Scan for the cell matching the given text and deliver its (X, Y) coordinate at center. 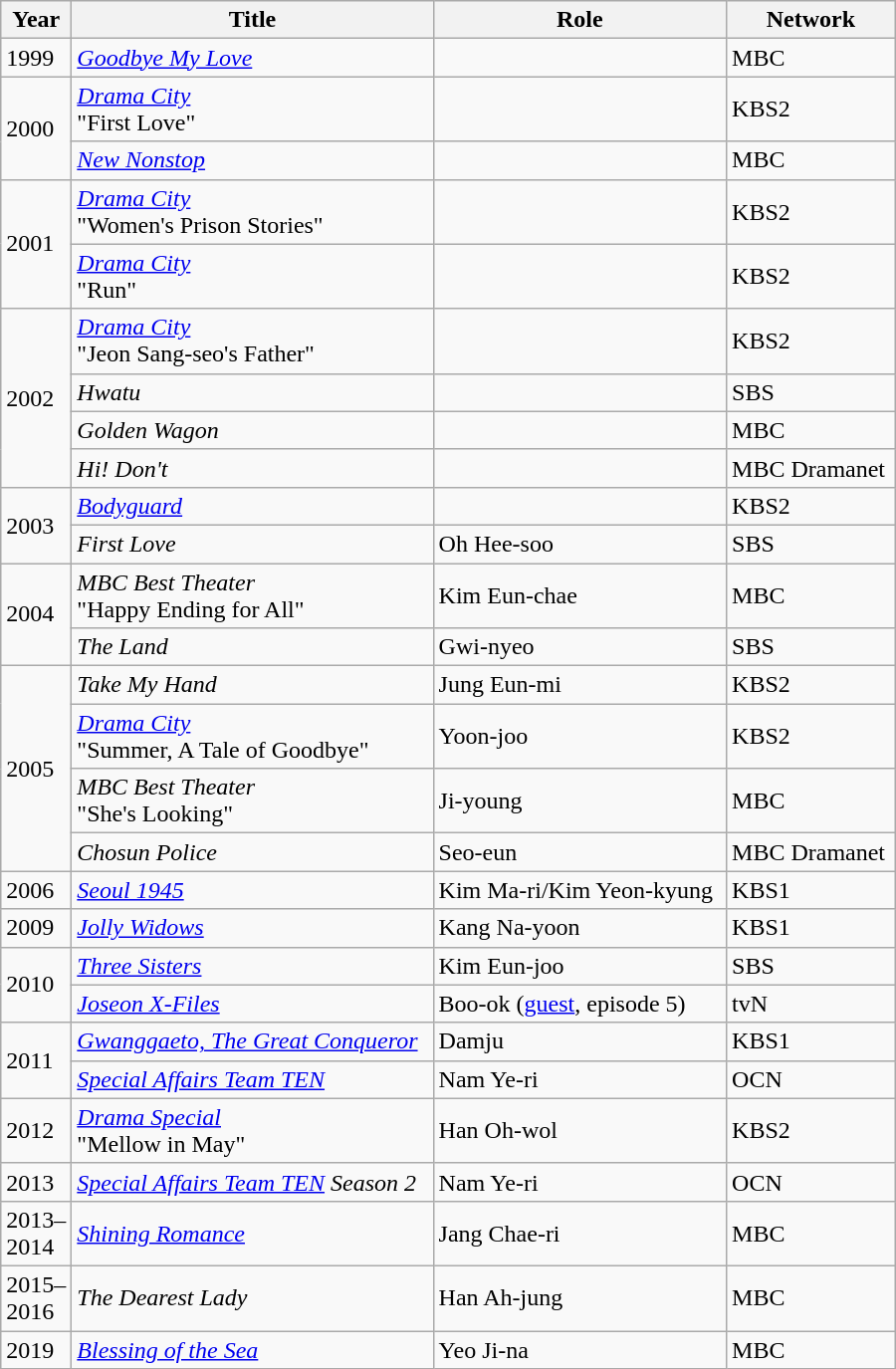
Seo-eun (579, 852)
2001 (36, 244)
Drama Special"Mellow in May" (253, 1131)
2013 (36, 1182)
Shining Romance (253, 1233)
Joseon X-Files (253, 1004)
2009 (36, 928)
Seoul 1945 (253, 890)
1999 (36, 58)
Oh Hee-soo (579, 544)
2011 (36, 1060)
MBC Best Theater"Happy Ending for All" (253, 595)
The Dearest Lady (253, 1298)
Chosun Police (253, 852)
Special Affairs Team TEN Season 2 (253, 1182)
2013–2014 (36, 1233)
Hi! Don't (253, 468)
2005 (36, 769)
New Nonstop (253, 160)
Year (36, 20)
The Land (253, 647)
2012 (36, 1131)
Drama City"First Love" (253, 110)
Jang Chae-ri (579, 1233)
Yeo Ji-na (579, 1349)
Title (253, 20)
Han Oh-wol (579, 1131)
Drama City"Women's Prison Stories" (253, 211)
MBC Best Theater"She's Looking" (253, 800)
Drama City"Run" (253, 277)
Drama City"Summer, A Tale of Goodbye" (253, 737)
Three Sisters (253, 966)
Kim Ma-ri/Kim Yeon-kyung (579, 890)
Kim Eun-joo (579, 966)
Kim Eun-chae (579, 595)
Ji-young (579, 800)
Gwanggaeto, The Great Conqueror (253, 1041)
Role (579, 20)
2003 (36, 525)
Yoon-joo (579, 737)
Special Affairs Team TEN (253, 1079)
Jolly Widows (253, 928)
Bodyguard (253, 506)
2006 (36, 890)
2015–2016 (36, 1298)
2000 (36, 127)
2010 (36, 985)
Network (811, 20)
Boo-ok (guest, episode 5) (579, 1004)
Drama City"Jeon Sang-seo's Father" (253, 341)
First Love (253, 544)
2004 (36, 615)
Goodbye My Love (253, 58)
Gwi-nyeo (579, 647)
Kang Na-yoon (579, 928)
Han Ah-jung (579, 1298)
Jung Eun-mi (579, 685)
2002 (36, 398)
tvN (811, 1004)
Take My Hand (253, 685)
Hwatu (253, 392)
2019 (36, 1349)
Golden Wagon (253, 430)
Blessing of the Sea (253, 1349)
Damju (579, 1041)
